Detect which cell encompasses the target text, then output its (x, y) center coordinate. 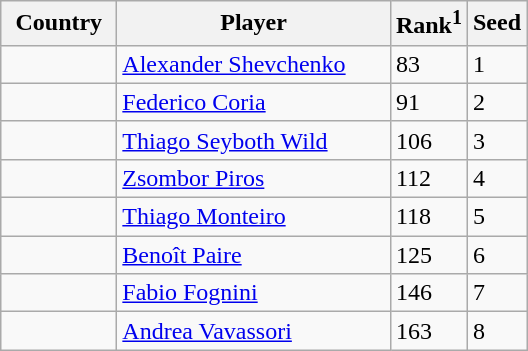
91 (428, 102)
Andrea Vavassori (254, 331)
Benoît Paire (254, 255)
Player (254, 24)
Alexander Shevchenko (254, 64)
Thiago Seyboth Wild (254, 140)
106 (428, 140)
8 (496, 331)
2 (496, 102)
Fabio Fognini (254, 293)
Thiago Monteiro (254, 217)
4 (496, 178)
163 (428, 331)
6 (496, 255)
1 (496, 64)
Country (59, 24)
146 (428, 293)
7 (496, 293)
125 (428, 255)
5 (496, 217)
Seed (496, 24)
Rank1 (428, 24)
112 (428, 178)
Federico Coria (254, 102)
3 (496, 140)
118 (428, 217)
Zsombor Piros (254, 178)
83 (428, 64)
